Detect which cell encompasses the target text, then output its (X, Y) center coordinate. 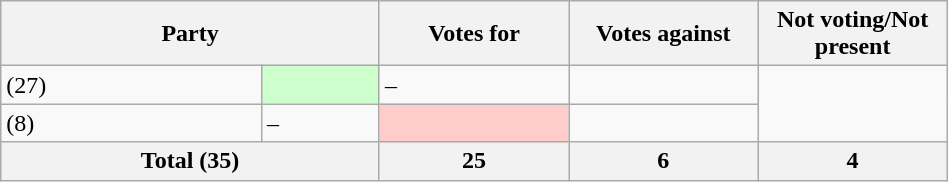
(27) (132, 85)
6 (664, 161)
Total (35) (190, 161)
Votes for (474, 34)
Party (190, 34)
25 (474, 161)
4 (852, 161)
Votes against (664, 34)
Not voting/Not present (852, 34)
(8) (132, 123)
